Detect which cell encompasses the target text, then output its (X, Y) center coordinate. 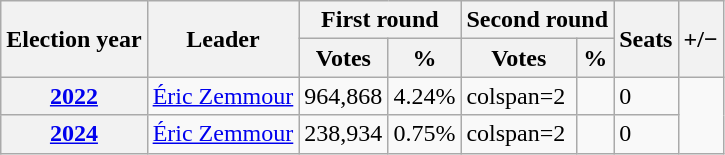
First round (380, 20)
+/− (700, 39)
Election year (74, 39)
Seats (646, 39)
2024 (74, 134)
0.75% (424, 134)
964,868 (344, 96)
4.24% (424, 96)
Leader (223, 39)
2022 (74, 96)
Second round (538, 20)
238,934 (344, 134)
